From the cell containing the given text, extract its center point as (x, y) coordinate. 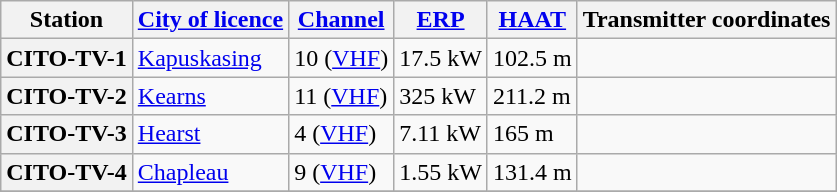
131.4 m (532, 172)
City of licence (210, 20)
9 (VHF) (342, 172)
CITO-TV-3 (67, 134)
Chapleau (210, 172)
Station (67, 20)
CITO-TV-2 (67, 96)
4 (VHF) (342, 134)
10 (VHF) (342, 58)
Hearst (210, 134)
7.11 kW (441, 134)
325 kW (441, 96)
CITO-TV-4 (67, 172)
CITO-TV-1 (67, 58)
Channel (342, 20)
Kapuskasing (210, 58)
Kearns (210, 96)
102.5 m (532, 58)
11 (VHF) (342, 96)
HAAT (532, 20)
211.2 m (532, 96)
Transmitter coordinates (706, 20)
1.55 kW (441, 172)
165 m (532, 134)
17.5 kW (441, 58)
ERP (441, 20)
